Pinpoint the cell where the given text exists, returning its [x, y] midpoint coordinate. 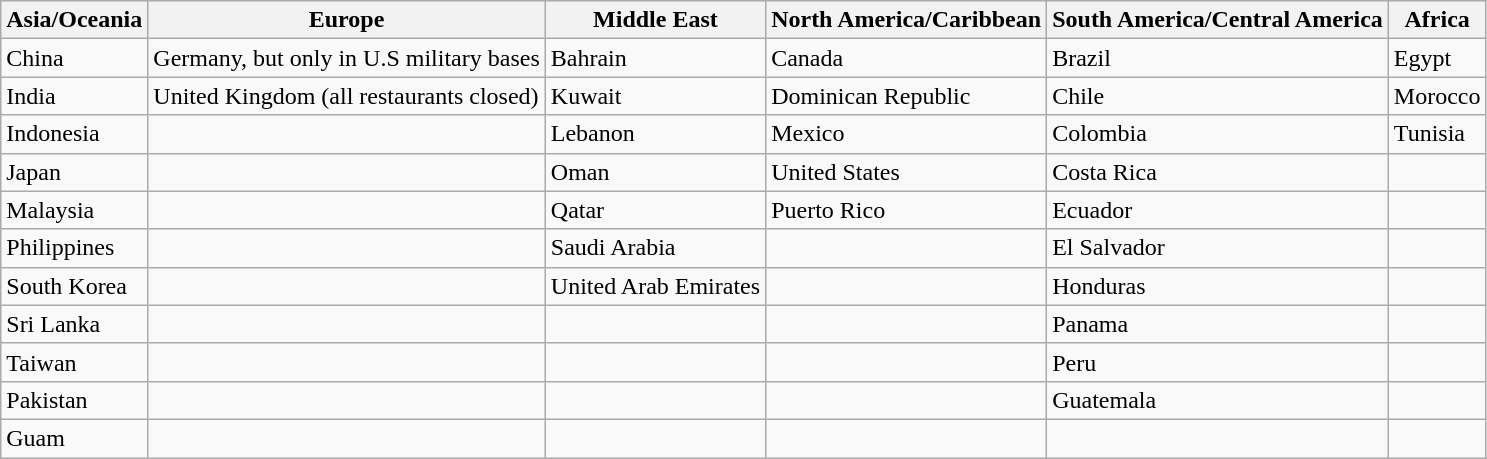
Peru [1218, 362]
Taiwan [74, 362]
South America/Central America [1218, 20]
Germany, but only in U.S military bases [346, 58]
Africa [1437, 20]
United Kingdom (all restaurants closed) [346, 96]
Asia/Oceania [74, 20]
Guatemala [1218, 400]
Bahrain [655, 58]
Philippines [74, 248]
Mexico [906, 134]
Morocco [1437, 96]
Qatar [655, 210]
Costa Rica [1218, 172]
Chile [1218, 96]
China [74, 58]
India [74, 96]
Malaysia [74, 210]
Colombia [1218, 134]
Sri Lanka [74, 324]
Kuwait [655, 96]
United States [906, 172]
Saudi Arabia [655, 248]
Brazil [1218, 58]
El Salvador [1218, 248]
Lebanon [655, 134]
Guam [74, 438]
Panama [1218, 324]
Europe [346, 20]
United Arab Emirates [655, 286]
Egypt [1437, 58]
Middle East [655, 20]
Japan [74, 172]
Tunisia [1437, 134]
Ecuador [1218, 210]
Oman [655, 172]
Canada [906, 58]
Puerto Rico [906, 210]
North America/Caribbean [906, 20]
Indonesia [74, 134]
Pakistan [74, 400]
Dominican Republic [906, 96]
Honduras [1218, 286]
South Korea [74, 286]
